Search for the cell housing the specified text and yield its (x, y) center coordinate. 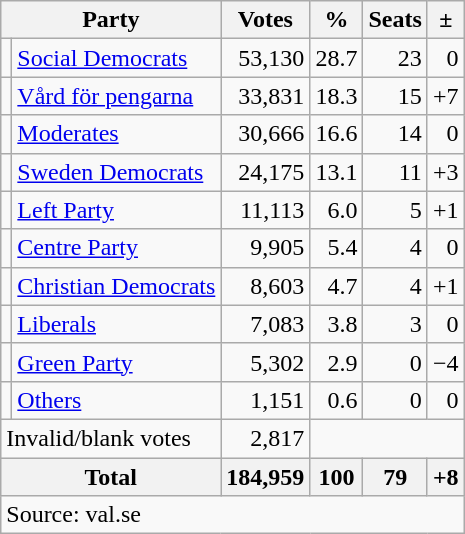
0.6 (336, 400)
Christian Democrats (116, 286)
Left Party (116, 210)
184,959 (266, 477)
9,905 (266, 248)
28.7 (336, 58)
5 (395, 210)
15 (395, 96)
53,130 (266, 58)
2,817 (266, 438)
+3 (446, 172)
± (446, 20)
Source: val.se (232, 515)
100 (336, 477)
11,113 (266, 210)
16.6 (336, 134)
Sweden Democrats (116, 172)
Total (111, 477)
14 (395, 134)
24,175 (266, 172)
Seats (395, 20)
13.1 (336, 172)
79 (395, 477)
Invalid/blank votes (111, 438)
23 (395, 58)
Green Party (116, 362)
Others (116, 400)
+8 (446, 477)
33,831 (266, 96)
Social Democrats (116, 58)
Vård för pengarna (116, 96)
2.9 (336, 362)
8,603 (266, 286)
1,151 (266, 400)
4.7 (336, 286)
Votes (266, 20)
3 (395, 324)
7,083 (266, 324)
−4 (446, 362)
18.3 (336, 96)
3.8 (336, 324)
5,302 (266, 362)
30,666 (266, 134)
11 (395, 172)
6.0 (336, 210)
5.4 (336, 248)
Liberals (116, 324)
% (336, 20)
Moderates (116, 134)
Centre Party (116, 248)
+7 (446, 96)
Party (111, 20)
